Capture the cell that displays the provided text and extract its [X, Y] central coordinate. 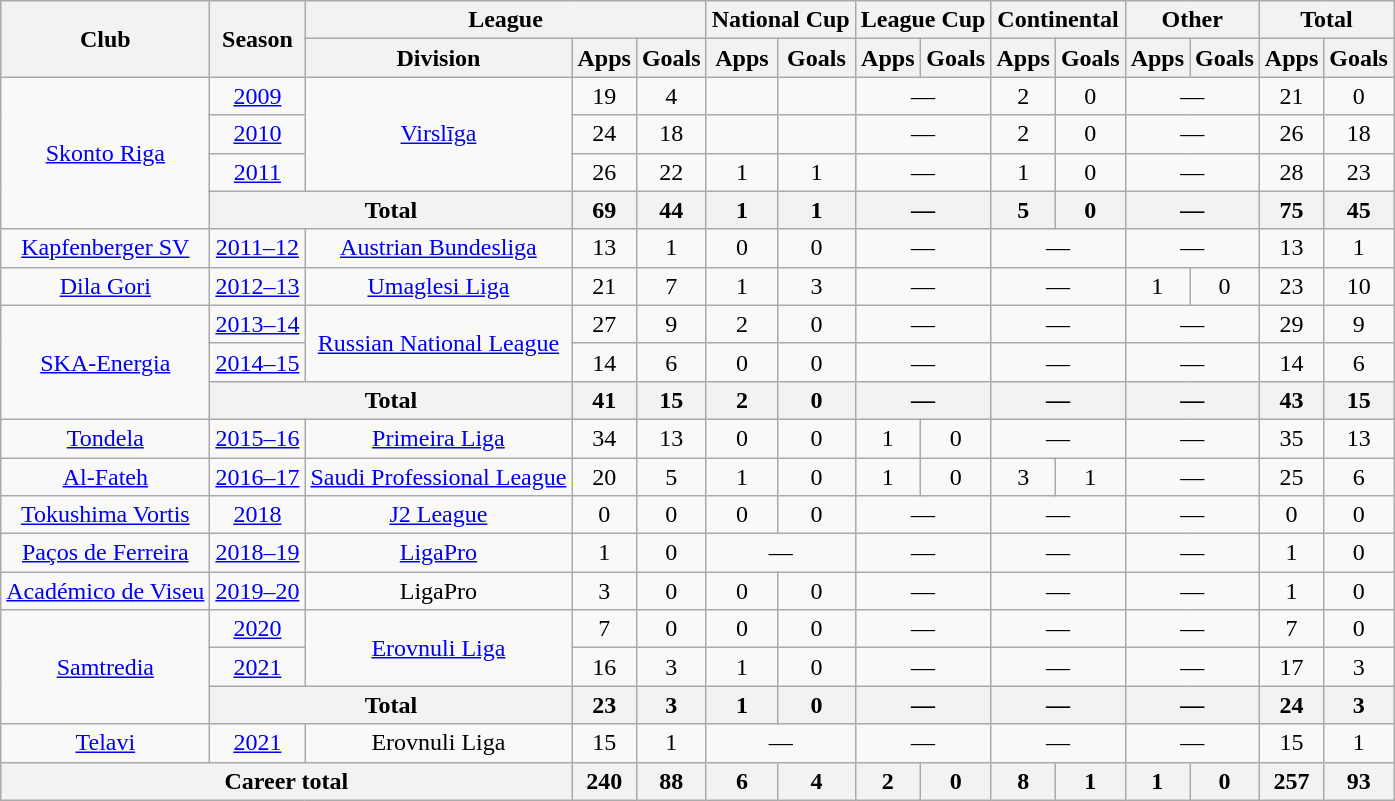
17 [1291, 667]
Russian National League [438, 343]
2009 [258, 96]
Austrian Bundesliga [438, 248]
Dila Gori [106, 286]
Skonto Riga [106, 153]
Samtredia [106, 667]
34 [604, 438]
25 [1291, 477]
Paços de Ferreira [106, 553]
League Cup [923, 20]
28 [1291, 172]
43 [1291, 400]
41 [604, 400]
Career total [286, 781]
Kapfenberger SV [106, 248]
8 [1023, 781]
44 [671, 210]
Primeira Liga [438, 438]
2011–12 [258, 248]
93 [1359, 781]
2014–15 [258, 362]
2013–14 [258, 324]
22 [671, 172]
2015–16 [258, 438]
240 [604, 781]
Continental [1058, 20]
Other [1192, 20]
29 [1291, 324]
Season [258, 39]
2010 [258, 134]
Académico de Viseu [106, 591]
27 [604, 324]
SKA-Energia [106, 362]
2018–19 [258, 553]
Virslīga [438, 134]
2012–13 [258, 286]
League [506, 20]
National Cup [780, 20]
Umaglesi Liga [438, 286]
16 [604, 667]
2016–17 [258, 477]
2020 [258, 629]
69 [604, 210]
75 [1291, 210]
J2 League [438, 515]
Telavi [106, 743]
Saudi Professional League [438, 477]
88 [671, 781]
Club [106, 39]
2019–20 [258, 591]
Division [438, 58]
257 [1291, 781]
Tokushima Vortis [106, 515]
20 [604, 477]
35 [1291, 438]
2018 [258, 515]
19 [604, 96]
2011 [258, 172]
Tondela [106, 438]
45 [1359, 210]
10 [1359, 286]
Al-Fateh [106, 477]
